Detect which cell encompasses the target text, then output its (x, y) center coordinate. 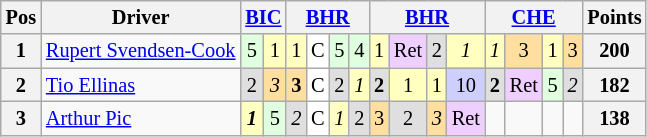
Rupert Svendsen-Cook (140, 51)
138 (614, 118)
BIC (263, 17)
200 (614, 51)
Tio Ellinas (140, 85)
CHE (534, 17)
4 (359, 51)
10 (466, 85)
Driver (140, 17)
182 (614, 85)
Points (614, 17)
Arthur Pic (140, 118)
Pos (21, 17)
